Capture the cell that displays the provided text and extract its [x, y] central coordinate. 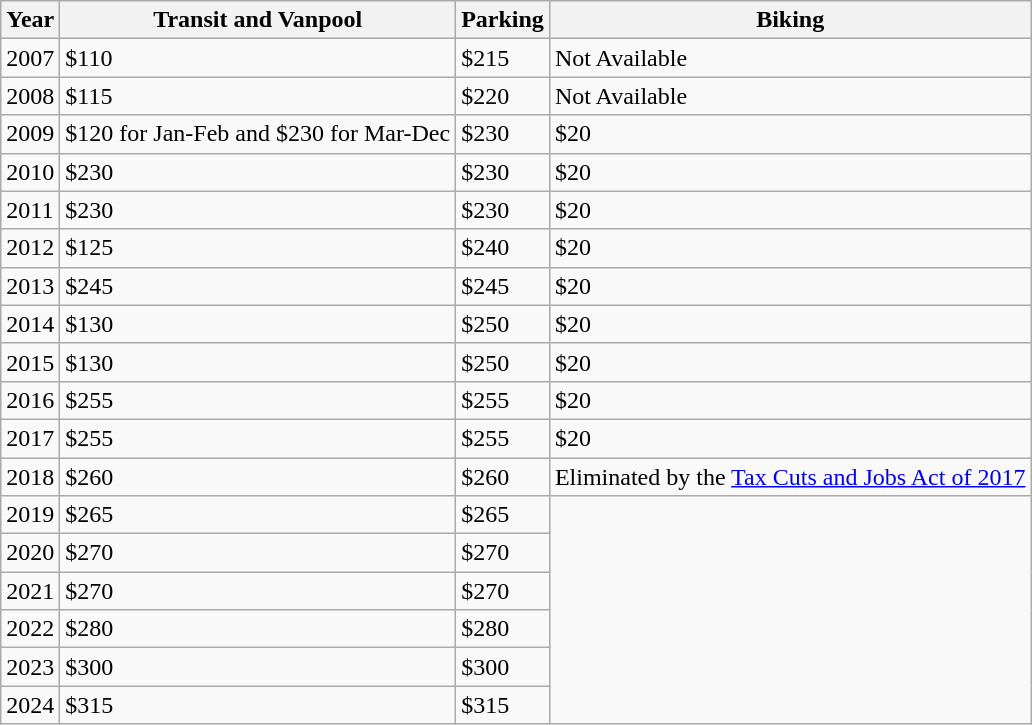
2015 [30, 362]
2009 [30, 134]
2016 [30, 400]
2020 [30, 553]
2008 [30, 96]
2014 [30, 324]
2018 [30, 477]
$115 [258, 96]
$125 [258, 248]
Transit and Vanpool [258, 20]
Parking [503, 20]
2019 [30, 515]
Eliminated by the Tax Cuts and Jobs Act of 2017 [790, 477]
2017 [30, 438]
Biking [790, 20]
2021 [30, 591]
2022 [30, 629]
2024 [30, 705]
Year [30, 20]
$220 [503, 96]
$240 [503, 248]
2013 [30, 286]
2010 [30, 172]
2007 [30, 58]
2023 [30, 667]
$215 [503, 58]
$120 for Jan-Feb and $230 for Mar-Dec [258, 134]
2011 [30, 210]
$110 [258, 58]
2012 [30, 248]
